Search for the cell housing the specified text and yield its [x, y] center coordinate. 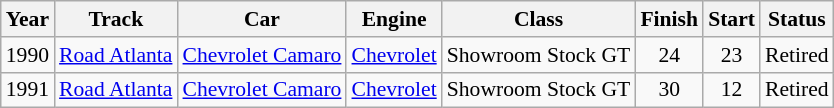
Car [262, 19]
Class [539, 19]
Start [732, 19]
1990 [28, 55]
Track [116, 19]
Finish [669, 19]
Engine [394, 19]
12 [732, 90]
Status [797, 19]
Year [28, 19]
1991 [28, 90]
23 [732, 55]
30 [669, 90]
24 [669, 55]
